For the text-containing cell, return its midpoint in (x, y) coordinate format. 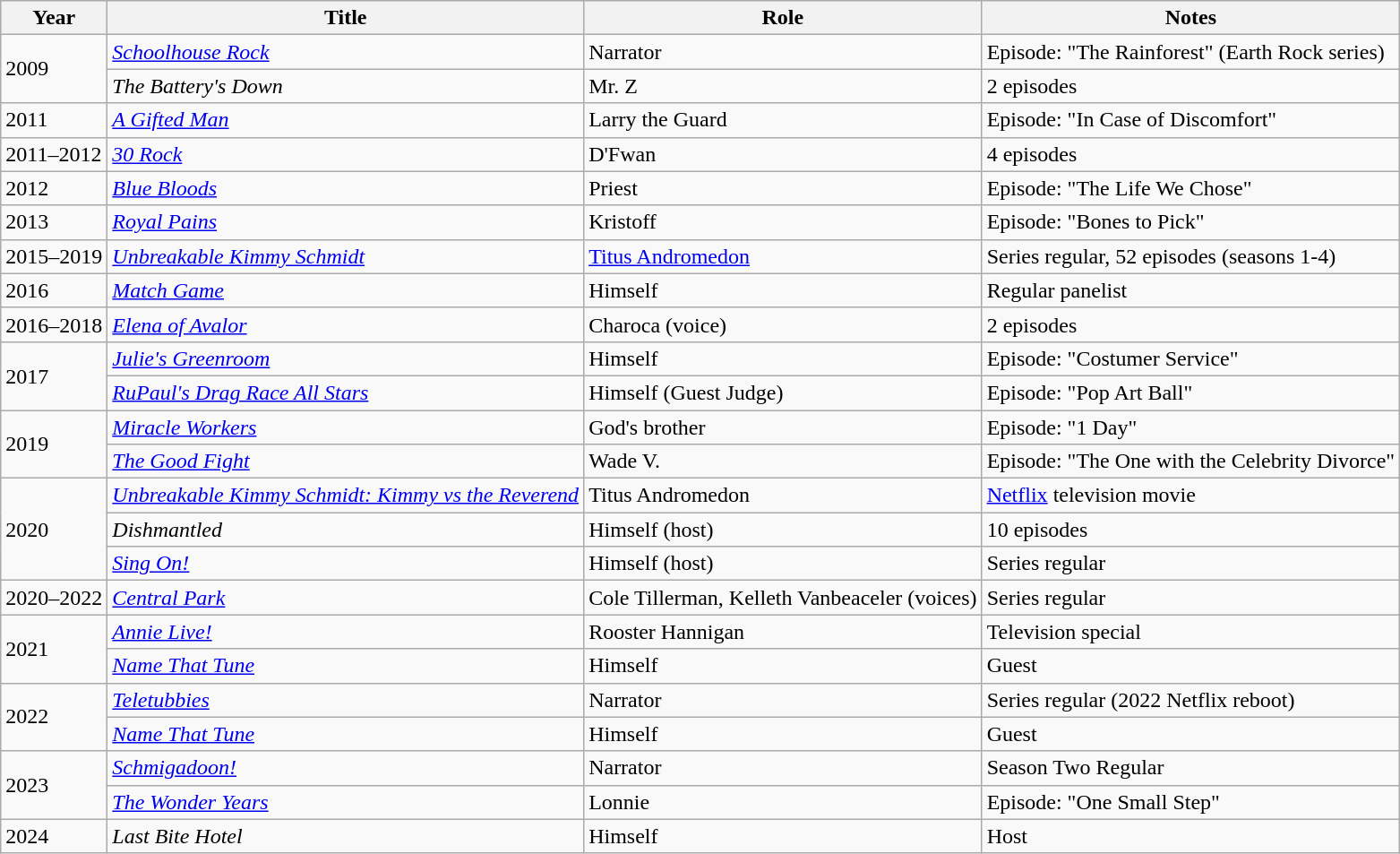
Blue Bloods (346, 188)
Episode: "In Case of Discomfort" (1191, 120)
Schoolhouse Rock (346, 52)
Himself (Guest Judge) (783, 392)
Miracle Workers (346, 427)
A Gifted Man (346, 120)
Episode: "The Rainforest" (Earth Rock series) (1191, 52)
Year (54, 18)
The Good Fight (346, 462)
Schmigadoon! (346, 768)
Season Two Regular (1191, 768)
Cole Tillerman, Kelleth Vanbeaceler (voices) (783, 598)
Mr. Z (783, 86)
Last Bite Hotel (346, 836)
Priest (783, 188)
Episode: "The Life We Chose" (1191, 188)
D'Fwan (783, 154)
Series regular, 52 episodes (seasons 1-4) (1191, 256)
2019 (54, 444)
God's brother (783, 427)
2020–2022 (54, 598)
Royal Pains (346, 222)
Wade V. (783, 462)
2016 (54, 290)
2022 (54, 717)
Title (346, 18)
2023 (54, 785)
Episode: "One Small Step" (1191, 802)
The Battery's Down (346, 86)
RuPaul's Drag Race All Stars (346, 392)
Rooster Hannigan (783, 632)
2012 (54, 188)
The Wonder Years (346, 802)
2020 (54, 530)
Larry the Guard (783, 120)
Sing On! (346, 564)
Julie's Greenroom (346, 358)
Series regular (2022 Netflix reboot) (1191, 700)
Role (783, 18)
2024 (54, 836)
Netflix television movie (1191, 496)
Episode: "Pop Art Ball" (1191, 392)
Unbreakable Kimmy Schmidt: Kimmy vs the Reverend (346, 496)
Episode: "The One with the Celebrity Divorce" (1191, 462)
30 Rock (346, 154)
Annie Live! (346, 632)
Episode: "1 Day" (1191, 427)
Episode: "Costumer Service" (1191, 358)
Episode: "Bones to Pick" (1191, 222)
2011–2012 (54, 154)
2009 (54, 69)
2016–2018 (54, 324)
Unbreakable Kimmy Schmidt (346, 256)
Teletubbies (346, 700)
Charoca (voice) (783, 324)
2017 (54, 375)
2015–2019 (54, 256)
Elena of Avalor (346, 324)
Notes (1191, 18)
Lonnie (783, 802)
Host (1191, 836)
Kristoff (783, 222)
Central Park (346, 598)
Dishmantled (346, 530)
2013 (54, 222)
4 episodes (1191, 154)
2011 (54, 120)
2021 (54, 649)
Regular panelist (1191, 290)
10 episodes (1191, 530)
Match Game (346, 290)
Television special (1191, 632)
